Search for the cell housing the specified text and yield its [X, Y] center coordinate. 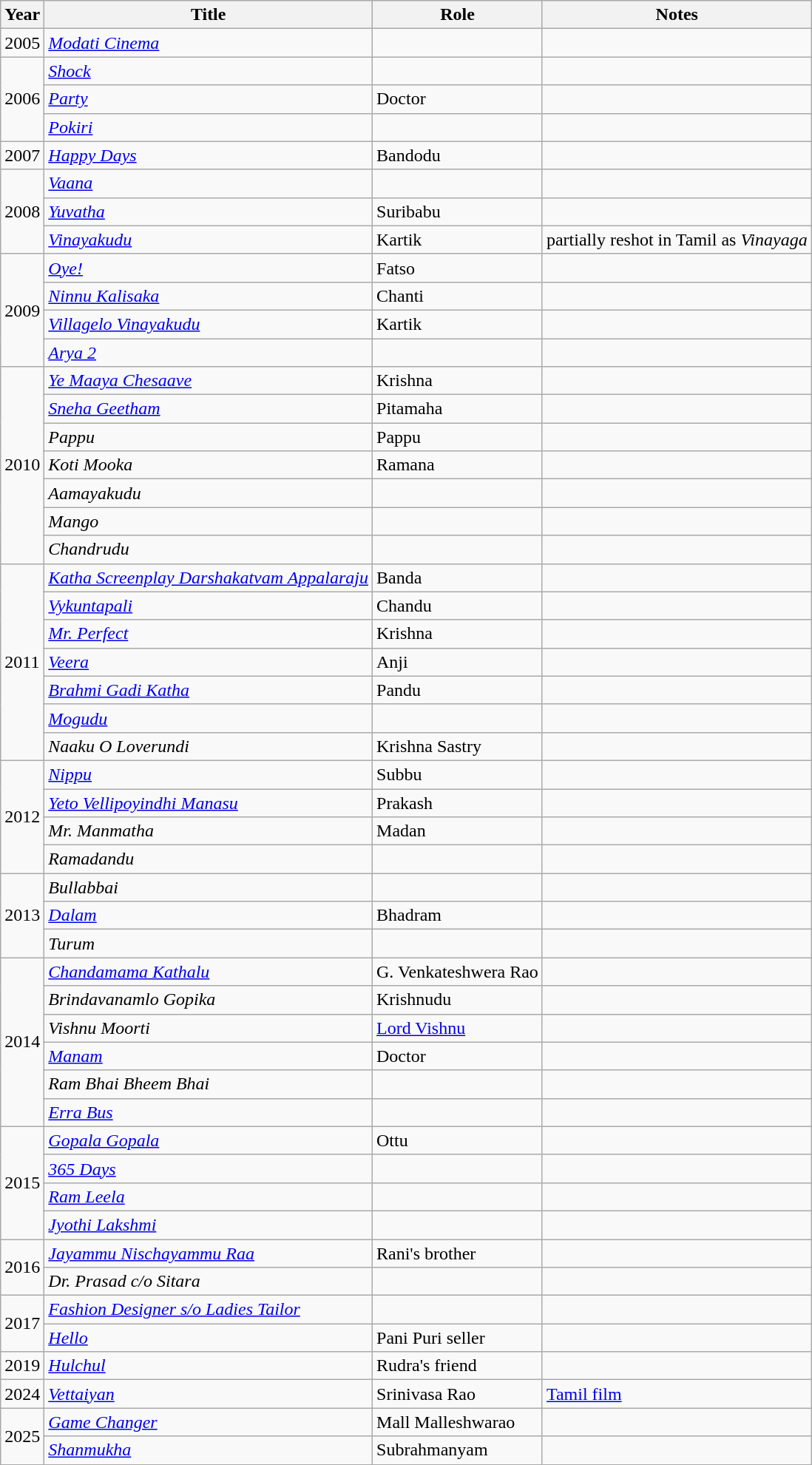
Pitamaha [458, 409]
Modati Cinema [209, 43]
365 Days [209, 1168]
Rani's brother [458, 1253]
Role [458, 15]
Srinivasa Rao [458, 1394]
Jayammu Nischayammu Raa [209, 1253]
Yeto Vellipoyindhi Manasu [209, 802]
2011 [22, 662]
Veera [209, 662]
Jyothi Lakshmi [209, 1225]
Katha Screenplay Darshakatvam Appalaraju [209, 578]
Pani Puri seller [458, 1338]
Subbu [458, 774]
Ramana [458, 465]
2005 [22, 43]
Subrahmanyam [458, 1450]
Game Changer [209, 1422]
Bandodu [458, 155]
Chandu [458, 606]
2016 [22, 1268]
Erra Bus [209, 1112]
Naaku O Loverundi [209, 746]
Pokiri [209, 127]
Hello [209, 1338]
Shock [209, 71]
partially reshot in Tamil as Vinayaga [677, 240]
Vykuntapali [209, 606]
Prakash [458, 802]
2010 [22, 465]
Vaana [209, 183]
Krishna Sastry [458, 746]
Bhadram [458, 916]
Chandamama Kathalu [209, 972]
2009 [22, 310]
2024 [22, 1394]
Suribabu [458, 212]
Brahmi Gadi Katha [209, 690]
Vinayakudu [209, 240]
Ninnu Kalisaka [209, 296]
Dr. Prasad c/o Sitara [209, 1282]
Vishnu Moorti [209, 1028]
2008 [22, 212]
Krishnudu [458, 1000]
Ram Bhai Bheem Bhai [209, 1084]
2006 [22, 99]
Year [22, 15]
2025 [22, 1436]
Chanti [458, 296]
2007 [22, 155]
Fatso [458, 268]
Happy Days [209, 155]
Chandrudu [209, 549]
Oye! [209, 268]
Mr. Perfect [209, 634]
Ram Leela [209, 1197]
Mogudu [209, 718]
Shanmukha [209, 1450]
Mango [209, 521]
Gopala Gopala [209, 1140]
Koti Mooka [209, 465]
G. Venkateshwera Rao [458, 972]
2017 [22, 1324]
Lord Vishnu [458, 1028]
Tamil film [677, 1394]
Vettaiyan [209, 1394]
Sneha Geetham [209, 409]
Fashion Designer s/o Ladies Tailor [209, 1310]
Hulchul [209, 1366]
2013 [22, 916]
Pandu [458, 690]
Notes [677, 15]
Ramadandu [209, 859]
Mall Malleshwarao [458, 1422]
2012 [22, 816]
Villagelo Vinayakudu [209, 324]
Ye Maaya Chesaave [209, 381]
Ottu [458, 1140]
Mr. Manmatha [209, 831]
Party [209, 99]
2014 [22, 1042]
Nippu [209, 774]
Brindavanamlo Gopika [209, 1000]
Bullabbai [209, 887]
Arya 2 [209, 353]
Banda [458, 578]
Turum [209, 944]
Title [209, 15]
Manam [209, 1056]
2015 [22, 1183]
Yuvatha [209, 212]
2019 [22, 1366]
Aamayakudu [209, 493]
Madan [458, 831]
Rudra's friend [458, 1366]
Anji [458, 662]
Dalam [209, 916]
